From the cell containing the given text, extract its center point as [x, y] coordinate. 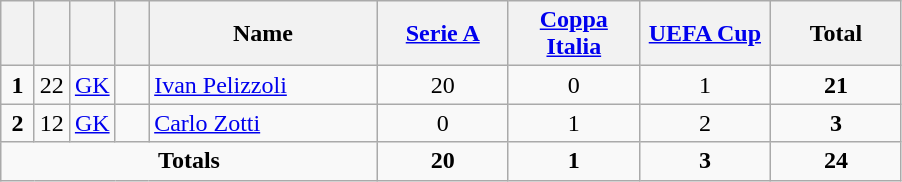
24 [836, 161]
22 [52, 85]
Name [264, 34]
Total [836, 34]
21 [836, 85]
Serie A [442, 34]
12 [52, 123]
Totals [189, 161]
Carlo Zotti [264, 123]
UEFA Cup [704, 34]
Ivan Pelizzoli [264, 85]
Coppa Italia [574, 34]
